Find where the given text appears and provide that cell's center as (x, y) coordinate. 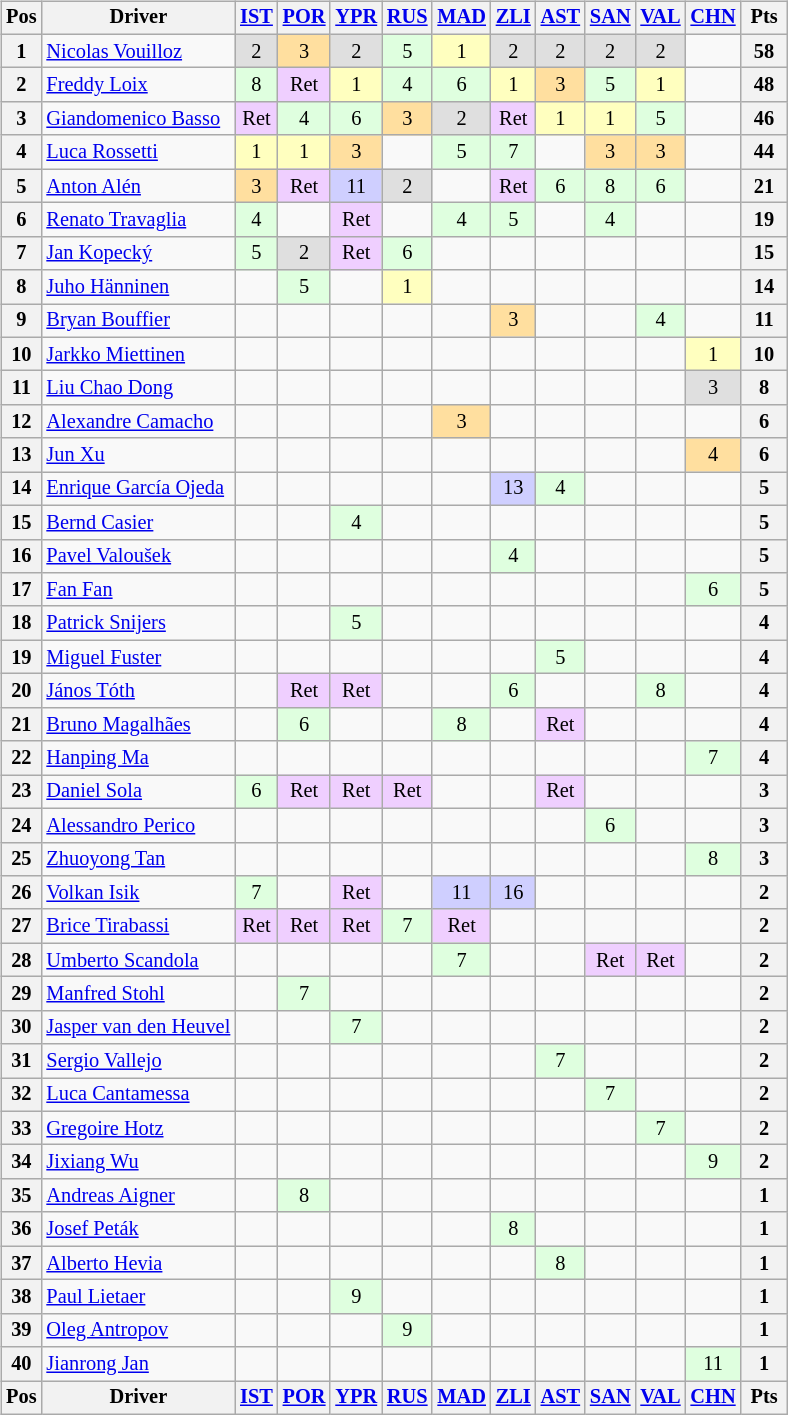
44 (764, 152)
Alessandro Perico (138, 825)
48 (764, 85)
Bernd Casier (138, 522)
46 (764, 119)
40 (21, 1364)
Jixiang Wu (138, 1162)
Pavel Valoušek (138, 556)
János Tóth (138, 691)
23 (21, 792)
30 (21, 1027)
12 (21, 422)
Volkan Isik (138, 893)
Luca Rossetti (138, 152)
34 (21, 1162)
18 (21, 623)
27 (21, 926)
Gregoire Hotz (138, 1128)
26 (21, 893)
Hanping Ma (138, 758)
Daniel Sola (138, 792)
Jan Kopecký (138, 253)
29 (21, 994)
Josef Peták (138, 1229)
24 (21, 825)
Liu Chao Dong (138, 388)
Juho Hänninen (138, 287)
36 (21, 1229)
35 (21, 1196)
58 (764, 51)
Luca Cantamessa (138, 1095)
Enrique García Ojeda (138, 489)
39 (21, 1330)
31 (21, 1061)
Zhuoyong Tan (138, 859)
Alexandre Camacho (138, 422)
37 (21, 1263)
Manfred Stohl (138, 994)
Alberto Hevia (138, 1263)
28 (21, 960)
Umberto Scandola (138, 960)
Renato Travaglia (138, 220)
Paul Lietaer (138, 1297)
33 (21, 1128)
Andreas Aigner (138, 1196)
17 (21, 590)
32 (21, 1095)
Jasper van den Heuvel (138, 1027)
38 (21, 1297)
20 (21, 691)
22 (21, 758)
Giandomenico Basso (138, 119)
Miguel Fuster (138, 657)
Nicolas Vouilloz (138, 51)
Brice Tirabassi (138, 926)
Jun Xu (138, 455)
25 (21, 859)
Fan Fan (138, 590)
Bryan Bouffier (138, 321)
Oleg Antropov (138, 1330)
Jianrong Jan (138, 1364)
Anton Alén (138, 186)
Bruno Magalhães (138, 724)
Patrick Snijers (138, 623)
Sergio Vallejo (138, 1061)
Freddy Loix (138, 85)
Jarkko Miettinen (138, 354)
